Extract the (x, y) coordinate from the center of the cell holding the provided text.  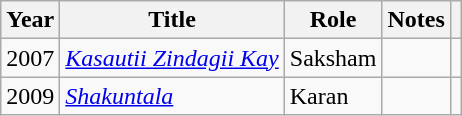
Role (333, 20)
Year (30, 20)
Title (172, 20)
2007 (30, 58)
Saksham (333, 58)
2009 (30, 96)
Karan (333, 96)
Shakuntala (172, 96)
Notes (416, 20)
Kasautii Zindagii Kay (172, 58)
